Return (X, Y) of the center of cell containing provided text 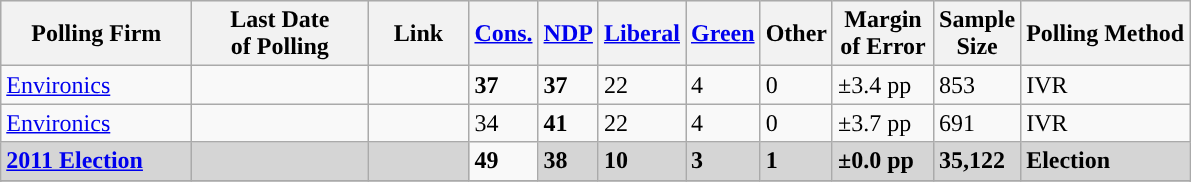
SampleSize (978, 34)
Polling Method (1106, 34)
Last Dateof Polling (280, 34)
10 (642, 161)
Green (724, 34)
34 (504, 123)
Cons. (504, 34)
Polling Firm (96, 34)
Other (796, 34)
Liberal (642, 34)
Marginof Error (882, 34)
38 (568, 161)
Link (418, 34)
±3.7 pp (882, 123)
±0.0 pp (882, 161)
691 (978, 123)
±3.4 pp (882, 85)
NDP (568, 34)
Election (1106, 161)
853 (978, 85)
3 (724, 161)
1 (796, 161)
49 (504, 161)
41 (568, 123)
2011 Election (96, 161)
35,122 (978, 161)
